Locate the cell with the specified text and output its (x, y) center coordinate. 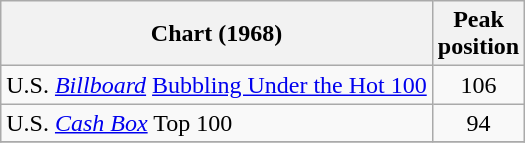
Chart (1968) (217, 34)
U.S. Billboard Bubbling Under the Hot 100 (217, 85)
94 (478, 123)
U.S. Cash Box Top 100 (217, 123)
106 (478, 85)
Peakposition (478, 34)
